Find where the given text appears and provide that cell's center as (x, y) coordinate. 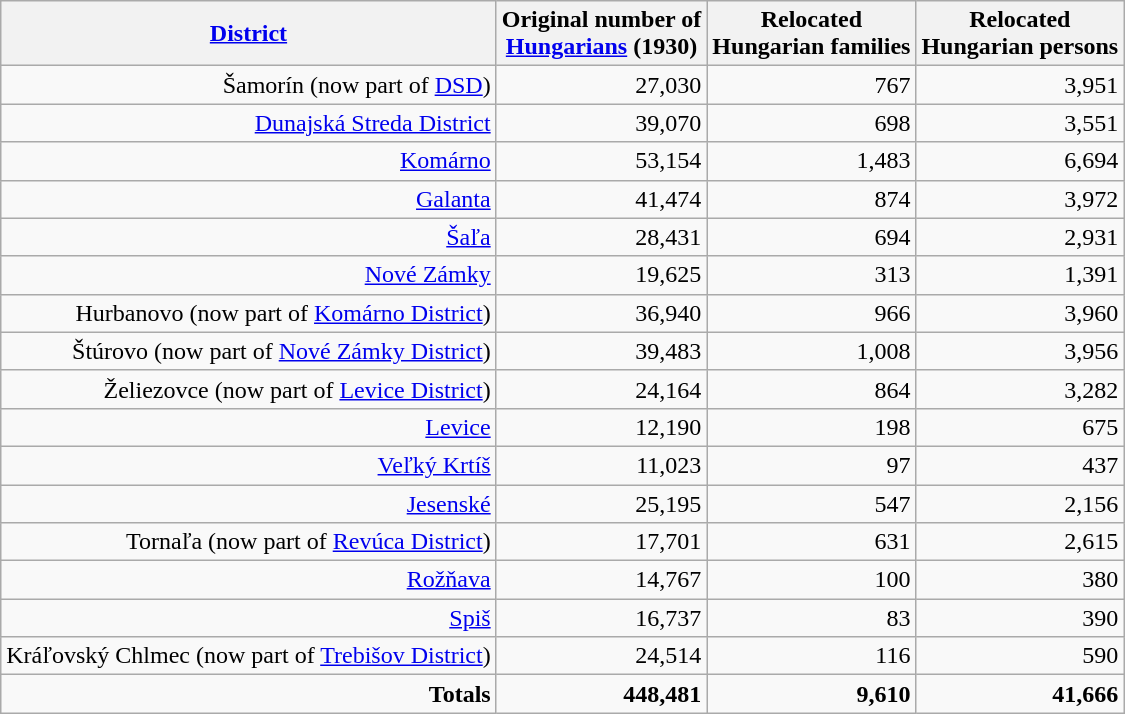
590 (1020, 656)
Komárno (248, 161)
767 (812, 85)
Kráľovský Chlmec (now part of Trebišov District) (248, 656)
27,030 (602, 85)
RelocatedHungarian persons (1020, 34)
Levice (248, 427)
1,483 (812, 161)
1,008 (812, 351)
Nové Zámky (248, 275)
11,023 (602, 465)
Totals (248, 694)
3,551 (1020, 123)
Šamorín (now part of DSD) (248, 85)
198 (812, 427)
39,483 (602, 351)
24,164 (602, 389)
3,956 (1020, 351)
Tornaľa (now part of Revúca District) (248, 542)
53,154 (602, 161)
41,666 (1020, 694)
313 (812, 275)
District (248, 34)
24,514 (602, 656)
Dunajská Streda District (248, 123)
390 (1020, 618)
39,070 (602, 123)
698 (812, 123)
14,767 (602, 580)
28,431 (602, 237)
2,615 (1020, 542)
3,960 (1020, 313)
2,156 (1020, 503)
Želiezovce (now part of Levice District) (248, 389)
Original number ofHungarians (1930) (602, 34)
RelocatedHungarian families (812, 34)
Hurbanovo (now part of Komárno District) (248, 313)
97 (812, 465)
16,737 (602, 618)
Spiš (248, 618)
675 (1020, 427)
437 (1020, 465)
2,931 (1020, 237)
547 (812, 503)
1,391 (1020, 275)
694 (812, 237)
864 (812, 389)
17,701 (602, 542)
116 (812, 656)
6,694 (1020, 161)
448,481 (602, 694)
25,195 (602, 503)
966 (812, 313)
Šaľa (248, 237)
Galanta (248, 199)
36,940 (602, 313)
631 (812, 542)
380 (1020, 580)
3,282 (1020, 389)
100 (812, 580)
Veľký Krtíš (248, 465)
Rožňava (248, 580)
Štúrovo (now part of Nové Zámky District) (248, 351)
3,972 (1020, 199)
Jesenské (248, 503)
83 (812, 618)
41,474 (602, 199)
874 (812, 199)
9,610 (812, 694)
12,190 (602, 427)
19,625 (602, 275)
3,951 (1020, 85)
